Extract the (X, Y) coordinate from the center of the cell holding the provided text.  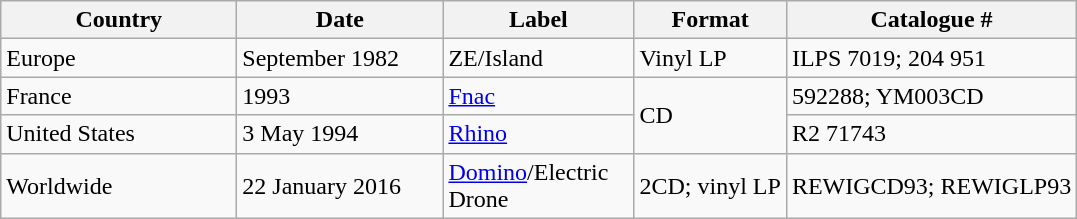
ZE/Island (538, 58)
United States (119, 134)
2CD; vinyl LP (710, 186)
3 May 1994 (340, 134)
Fnac (538, 96)
France (119, 96)
1993 (340, 96)
September 1982 (340, 58)
Date (340, 20)
Worldwide (119, 186)
CD (710, 115)
REWIGCD93; REWIGLP93 (931, 186)
Rhino (538, 134)
Format (710, 20)
22 January 2016 (340, 186)
ILPS 7019; 204 951 (931, 58)
Europe (119, 58)
Domino/Electric Drone (538, 186)
Country (119, 20)
R2 71743 (931, 134)
592288; YM003CD (931, 96)
Catalogue # (931, 20)
Vinyl LP (710, 58)
Label (538, 20)
